Return (x, y) of the center of cell containing provided text 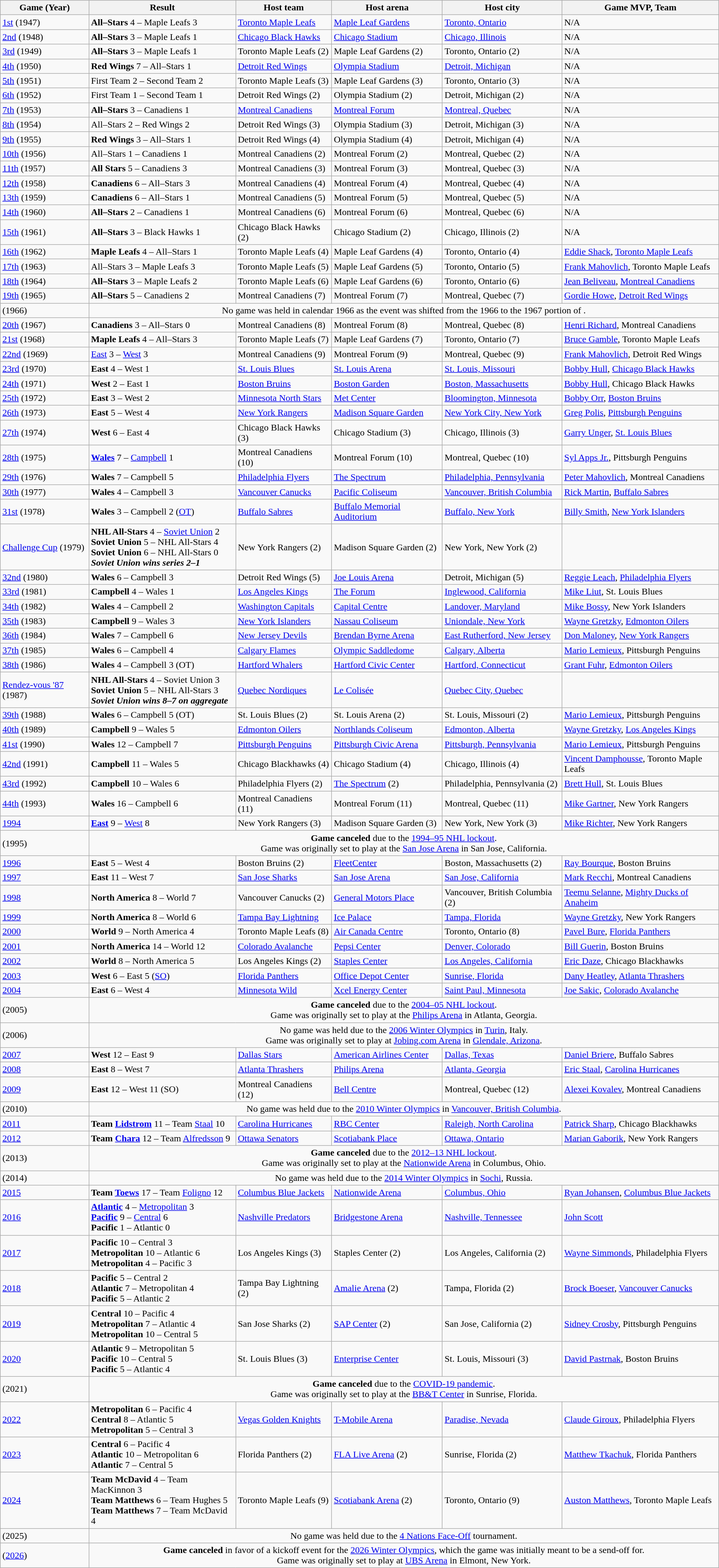
Montreal Forum (11) (387, 803)
Wales 12 – Campbell 7 (162, 744)
Toronto Maple Leafs (5) (284, 267)
Chicago, Illinois (2) (502, 232)
All–Stars 3 – Black Hawks 1 (162, 232)
Game canceled due to the 2004–05 NHL lockout.Game was originally set to play at the Philips Arena in Atlanta, Georgia. (404, 1010)
Paradise, Nevada (502, 1419)
1994 (45, 823)
Philips Arena (387, 1070)
Calgary, Alberta (502, 650)
NHL All-Stars 4 – Soviet Union 3Soviet Union 5 – NHL All-Stars 3Soviet Union wins 8–7 on aggregate (162, 690)
Wales 7 – Campbell 1 (162, 458)
Game (Year) (45, 8)
Buffalo, New York (502, 512)
Wayne Simmonds, Philadelphia Flyers (641, 1253)
Nassau Coliseum (387, 621)
Canadiens 3 – All–Stars 0 (162, 325)
Scotiabank Arena (2) (387, 1500)
Vancouver, British Columbia (2) (502, 897)
San Jose Arena (387, 878)
7th (1953) (45, 110)
No game was held due to the 2014 Winter Olympics in Sochi, Russia. (404, 1178)
Boston Bruins (284, 383)
Columbus, Ohio (502, 1192)
Tampa, Florida (2) (502, 1288)
St. Louis Blues (2) (284, 715)
No game was held due to the 2006 Winter Olympics in Turin, Italy.Game was originally set to play at Jobing.com Arena in Glendale, Arizona. (404, 1035)
1st (1947) (45, 22)
Toronto, Ontario (4) (502, 252)
Mark Recchi, Montreal Canadiens (641, 878)
21st (1968) (45, 339)
Bloomington, Minnesota (502, 398)
(1995) (45, 843)
NHL All-Stars 4 – Soviet Union 2Soviet Union 5 – NHL All-Stars 4Soviet Union 6 – NHL All-Stars 0Soviet Union wins series 2–1 (162, 547)
Pacific Coliseum (387, 492)
Atlantic 9 – Metropolitan 5Pacific 10 – Central 5Pacific 5 – Atlantic 4 (162, 1359)
Game canceled due to the COVID-19 pandemic.Game was originally set to play at the BB&T Center in Sunrise, Florida. (404, 1389)
Olympia Stadium (2) (387, 95)
Patrick Sharp, Chicago Blackhawks (641, 1124)
Los Angeles, California (2) (502, 1253)
All Stars 5 – Canadiens 3 (162, 168)
All–Stars 1 – Canadiens 1 (162, 154)
Pittsburgh Penguins (284, 744)
Gordie Howe, Detroit Red Wings (641, 296)
Campbell 10 – Wales 6 (162, 784)
East 4 – West 1 (162, 369)
Tampa Bay Lightning (2) (284, 1288)
Columbus Blue Jackets (284, 1192)
Team Chara 12 – Team Alfredsson 9 (162, 1138)
Montreal Canadiens (7) (284, 296)
Maple Leaf Gardens (6) (387, 281)
Chicago Blackhawks (4) (284, 764)
Wales 3 – Campbell 2 (OT) (162, 512)
2009 (45, 1089)
Detroit, Michigan (3) (502, 124)
Montreal Canadiens (5) (284, 198)
West 2 – East 1 (162, 383)
The Spectrum (387, 477)
Detroit, Michigan (2) (502, 95)
(2005) (45, 1010)
Air Canada Centre (387, 932)
Xcel Energy Center (387, 990)
Chicago, Illinois (4) (502, 764)
Ottawa, Ontario (502, 1138)
East 12 – West 11 (SO) (162, 1089)
Maple Leaf Gardens (5) (387, 267)
Chicago Stadium (387, 37)
Wayne Gretzky, New York Rangers (641, 917)
Le Colisée (387, 690)
St. Louis, Missouri (502, 369)
Sunrise, Florida (502, 975)
Team McDavid 4 – Team MacKinnon 3Team Matthews 6 – Team Hughes 5Team Matthews 7 – Team McDavid 4 (162, 1500)
10th (1956) (45, 154)
Reggie Leach, Philadelphia Flyers (641, 577)
Maple Leaf Gardens (387, 22)
The Spectrum (2) (387, 784)
Florida Panthers (2) (284, 1455)
Dallas Stars (284, 1055)
Bruce Gamble, Toronto Maple Leafs (641, 339)
Philadelphia, Pennsylvania (502, 477)
Montreal, Quebec (11) (502, 803)
Host arena (387, 8)
Pacific 5 – Central 2Atlantic 7 – Metropolitan 4Pacific 5 – Atlantic 2 (162, 1288)
All–Stars 3 – Maple Leafs 3 (162, 267)
Rick Martin, Buffalo Sabres (641, 492)
Maple Leafs 4 – All–Stars 1 (162, 252)
Nashville Predators (284, 1217)
8th (1954) (45, 124)
North America 14 – World 12 (162, 946)
Claude Giroux, Philadelphia Flyers (641, 1419)
Atlantic 4 – Metropolitan 3Pacific 9 – Central 6Pacific 1 – Atlantic 0 (162, 1217)
2022 (45, 1419)
Garry Unger, St. Louis Blues (641, 432)
28th (1975) (45, 458)
Frank Mahovlich, Detroit Red Wings (641, 354)
New York City, New York (502, 412)
Wales 7 – Campbell 5 (162, 477)
Canadiens 6 – All–Stars 3 (162, 183)
Maple Leaf Gardens (2) (387, 51)
First Team 1 – Second Team 1 (162, 95)
Chicago Stadium (4) (387, 764)
44th (1993) (45, 803)
Bobby Orr, Boston Bruins (641, 398)
St. Louis, Missouri (2) (502, 715)
Toronto, Ontario (3) (502, 81)
Joe Sakic, Colorado Avalanche (641, 990)
23rd (1970) (45, 369)
38th (1986) (45, 665)
Vegas Golden Knights (284, 1419)
4th (1950) (45, 66)
Hartford Whalers (284, 665)
15th (1961) (45, 232)
Philadelphia, Pennsylvania (2) (502, 784)
Toronto Maple Leafs (284, 22)
Detroit Red Wings (2) (284, 95)
Enterprise Center (387, 1359)
World 8 – North America 5 (162, 961)
Central 6 – Pacific 4Atlantic 10 – Metropolitan 6Atlantic 7 – Central 5 (162, 1455)
Philadelphia Flyers (284, 477)
Wayne Gretzky, Los Angeles Kings (641, 729)
Montreal, Quebec (6) (502, 212)
Minnesota North Stars (284, 398)
FleetCenter (387, 863)
6th (1952) (45, 95)
Challenge Cup (1979) (45, 547)
San Jose, California (2) (502, 1323)
18th (1964) (45, 281)
13th (1959) (45, 198)
Montreal, Quebec (8) (502, 325)
Eric Staal, Carolina Hurricanes (641, 1070)
Montreal, Quebec (3) (502, 168)
Maple Leafs 4 – All–Stars 3 (162, 339)
Pacific 10 – Central 3Metropolitan 10 – Atlantic 6Metropolitan 4 – Pacific 3 (162, 1253)
Buffalo Sabres (284, 512)
St. Louis Blues (3) (284, 1359)
Olympia Stadium (3) (387, 124)
Central 10 – Pacific 4Metropolitan 7 – Atlantic 4Metropolitan 10 – Central 5 (162, 1323)
Montreal Canadiens (9) (284, 354)
No game was held in calendar 1966 as the event was shifted from the 1966 to the 1967 portion of . (404, 310)
Brett Hull, St. Louis Blues (641, 784)
Mike Liut, St. Louis Blues (641, 592)
(2026) (45, 1555)
New York Islanders (284, 621)
Don Maloney, New York Rangers (641, 636)
2003 (45, 975)
Montreal, Quebec (12) (502, 1089)
Montreal Forum (10) (387, 458)
Montreal, Quebec (502, 110)
2023 (45, 1455)
Campbell 9 – Wales 5 (162, 729)
Bill Guerin, Boston Bruins (641, 946)
Ray Bourque, Boston Bruins (641, 863)
34th (1982) (45, 606)
Olympic Saddledome (387, 650)
Campbell 4 – Wales 1 (162, 592)
Campbell 9 – Wales 3 (162, 621)
Boston Bruins (2) (284, 863)
Los Angeles, California (502, 961)
Vancouver Canucks (2) (284, 897)
27th (1974) (45, 432)
Montreal Canadiens (6) (284, 212)
2019 (45, 1323)
No game was held due to the 2010 Winter Olympics in Vancouver, British Columbia. (404, 1109)
Dany Heatley, Atlanta Thrashers (641, 975)
Sunrise, Florida (2) (502, 1455)
Calgary Flames (284, 650)
Chicago, Illinois (3) (502, 432)
Billy Smith, New York Islanders (641, 512)
North America 8 – World 6 (162, 917)
2007 (45, 1055)
Los Angeles Kings (2) (284, 961)
Montreal Forum (8) (387, 325)
First Team 2 – Second Team 2 (162, 81)
Montreal Forum (4) (387, 183)
Result (162, 8)
All–Stars 3 – Maple Leafs 2 (162, 281)
Toronto Maple Leafs (9) (284, 1500)
Chicago Black Hawks (3) (284, 432)
Matthew Tkachuk, Florida Panthers (641, 1455)
Madison Square Garden (387, 412)
Montreal, Quebec (2) (502, 154)
Mike Bossy, New York Islanders (641, 606)
Mike Gartner, New York Rangers (641, 803)
Boston, Massachusetts (502, 383)
San Jose, California (502, 878)
(2014) (45, 1178)
Nationwide Arena (387, 1192)
East 9 – West 8 (162, 823)
Quebec City, Quebec (502, 690)
David Pastrnak, Boston Bruins (641, 1359)
The Forum (387, 592)
East 8 – West 7 (162, 1070)
Montreal, Quebec (9) (502, 354)
Hartford, Connecticut (502, 665)
All–Stars 4 – Maple Leafs 3 (162, 22)
Peter Mahovlich, Montreal Canadiens (641, 477)
St. Louis Arena (387, 369)
Detroit Red Wings (284, 66)
San Jose Sharks (2) (284, 1323)
All–Stars 3 – Canadiens 1 (162, 110)
Staples Center (387, 961)
30th (1977) (45, 492)
40th (1989) (45, 729)
Chicago Black Hawks (2) (284, 232)
St. Louis Arena (2) (387, 715)
Alexei Kovalev, Montreal Canadiens (641, 1089)
Rendez-vous '87 (1987) (45, 690)
2018 (45, 1288)
Toronto, Ontario (7) (502, 339)
Ice Palace (387, 917)
Los Angeles Kings (284, 592)
Toronto Maple Leafs (8) (284, 932)
Maple Leaf Gardens (3) (387, 81)
Montreal Forum (7) (387, 296)
Chicago, Illinois (502, 37)
East 3 – West 3 (162, 354)
(2021) (45, 1389)
Inglewood, California (502, 592)
3rd (1949) (45, 51)
36th (1984) (45, 636)
World 9 – North America 4 (162, 932)
Eric Daze, Chicago Blackhawks (641, 961)
11th (1957) (45, 168)
Montreal Forum (5) (387, 198)
17th (1963) (45, 267)
Campbell 11 – Wales 5 (162, 764)
Florida Panthers (284, 975)
Ottawa Senators (284, 1138)
Quebec Nordiques (284, 690)
Hartford Civic Center (387, 665)
Montreal, Quebec (5) (502, 198)
New York, New York (3) (502, 823)
Minnesota Wild (284, 990)
Vancouver, British Columbia (502, 492)
Edmonton, Alberta (502, 729)
Team Lidstrom 11 – Team Staal 10 (162, 1124)
Montreal, Quebec (10) (502, 458)
(2025) (45, 1536)
Wales 4 – Campbell 2 (162, 606)
RBC Center (387, 1124)
Tampa, Florida (502, 917)
Pepsi Center (387, 946)
New York, New York (2) (502, 547)
Montreal Forum (6) (387, 212)
(2013) (45, 1158)
Montreal Canadiens (284, 110)
Edmonton Oilers (284, 729)
Detroit Red Wings (3) (284, 124)
St. Louis Blues (284, 369)
2015 (45, 1192)
16th (1962) (45, 252)
14th (1960) (45, 212)
2000 (45, 932)
Pittsburgh, Pennsylvania (502, 744)
Game canceled due to the 1994–95 NHL lockout.Game was originally set to play at the San Jose Arena in San Jose, California. (404, 843)
East 3 – West 2 (162, 398)
Syl Apps Jr., Pittsburgh Penguins (641, 458)
2012 (45, 1138)
American Airlines Center (387, 1055)
Bridgestone Arena (387, 1217)
Toronto, Ontario (8) (502, 932)
1996 (45, 863)
Pittsburgh Civic Arena (387, 744)
37th (1985) (45, 650)
St. Louis, Missouri (3) (502, 1359)
Montreal Canadiens (8) (284, 325)
West 12 – East 9 (162, 1055)
2008 (45, 1070)
26th (1973) (45, 412)
Wales 4 – Campbell 3 (OT) (162, 665)
Madison Square Garden (2) (387, 547)
Daniel Briere, Buffalo Sabres (641, 1055)
Montreal Canadiens (3) (284, 168)
2004 (45, 990)
Met Center (387, 398)
29th (1976) (45, 477)
Philadelphia Flyers (2) (284, 784)
39th (1988) (45, 715)
All–Stars 5 – Canadiens 2 (162, 296)
Olympia Stadium (387, 66)
Nashville, Tennessee (502, 1217)
Frank Mahovlich, Toronto Maple Leafs (641, 267)
Toronto, Ontario (5) (502, 267)
Dallas, Texas (502, 1055)
Montreal, Quebec (7) (502, 296)
Detroit, Michigan (4) (502, 139)
Toronto Maple Leafs (2) (284, 51)
Boston Garden (387, 383)
Montreal Forum (2) (387, 154)
Chicago Black Hawks (284, 37)
2001 (45, 946)
Brendan Byrne Arena (387, 636)
Wales 7 – Campbell 6 (162, 636)
Toronto, Ontario (2) (502, 51)
Detroit Red Wings (4) (284, 139)
Wales 4 – Campbell 3 (162, 492)
Office Depot Center (387, 975)
25th (1972) (45, 398)
31st (1978) (45, 512)
SAP Center (2) (387, 1323)
Olympia Stadium (4) (387, 139)
1997 (45, 878)
5th (1951) (45, 81)
Montreal Forum (387, 110)
Detroit, Michigan (5) (502, 577)
Wales 6 – Campbell 4 (162, 650)
1999 (45, 917)
Uniondale, New York (502, 621)
T-Mobile Arena (387, 1419)
Saint Paul, Minnesota (502, 990)
2002 (45, 961)
(1966) (45, 310)
Colorado Avalanche (284, 946)
Detroit, Michigan (502, 66)
Montreal Canadiens (4) (284, 183)
12th (1958) (45, 183)
Montreal Canadiens (2) (284, 154)
22nd (1969) (45, 354)
Vancouver Canucks (284, 492)
Chicago Stadium (2) (387, 232)
Toronto, Ontario (9) (502, 1500)
(2010) (45, 1109)
Canadiens 6 – All–Stars 1 (162, 198)
(2006) (45, 1035)
Montreal Canadiens (10) (284, 458)
Toronto Maple Leafs (3) (284, 81)
Teemu Selanne, Mighty Ducks of Anaheim (641, 897)
Vincent Damphousse, Toronto Maple Leafs (641, 764)
Eddie Shack, Toronto Maple Leafs (641, 252)
Mike Richter, New York Rangers (641, 823)
Scotiabank Place (387, 1138)
Boston, Massachusetts (2) (502, 863)
Amalie Arena (2) (387, 1288)
Toronto Maple Leafs (6) (284, 281)
19th (1965) (45, 296)
No game was held due to the 4 Nations Face-Off tournament. (404, 1536)
East 6 – West 4 (162, 990)
Wales 6 – Campbell 5 (OT) (162, 715)
Marian Gaborik, New York Rangers (641, 1138)
2020 (45, 1359)
Wales 6 – Campbell 3 (162, 577)
Maple Leaf Gardens (7) (387, 339)
Red Wings 7 – All–Stars 1 (162, 66)
Auston Matthews, Toronto Maple Leafs (641, 1500)
Game MVP, Team (641, 8)
Northlands Coliseum (387, 729)
Host city (502, 8)
Tampa Bay Lightning (284, 917)
Madison Square Garden (3) (387, 823)
Detroit Red Wings (5) (284, 577)
Toronto Maple Leafs (7) (284, 339)
2017 (45, 1253)
Montreal Canadiens (12) (284, 1089)
New York Rangers (284, 412)
Carolina Hurricanes (284, 1124)
Ryan Johansen, Columbus Blue Jackets (641, 1192)
Atlanta, Georgia (502, 1070)
Red Wings 3 – All–Stars 1 (162, 139)
West 6 – East 4 (162, 432)
Raleigh, North Carolina (502, 1124)
Sidney Crosby, Pittsburgh Penguins (641, 1323)
West 6 – East 5 (SO) (162, 975)
Host team (284, 8)
Maple Leaf Gardens (4) (387, 252)
Brock Boeser, Vancouver Canucks (641, 1288)
41st (1990) (45, 744)
Wales 16 – Campbell 6 (162, 803)
Jean Beliveau, Montreal Canadiens (641, 281)
Team Toews 17 – Team Foligno 12 (162, 1192)
Washington Capitals (284, 606)
Toronto, Ontario (502, 22)
Staples Center (2) (387, 1253)
9th (1955) (45, 139)
Atlanta Thrashers (284, 1070)
All–Stars 2 – Red Wings 2 (162, 124)
Toronto Maple Leafs (4) (284, 252)
Grant Fuhr, Edmonton Oilers (641, 665)
East Rutherford, New Jersey (502, 636)
Capital Centre (387, 606)
2nd (1948) (45, 37)
Bell Centre (387, 1089)
Greg Polis, Pittsburgh Penguins (641, 412)
San Jose Sharks (284, 878)
FLA Live Arena (2) (387, 1455)
All–Stars 2 – Canadiens 1 (162, 212)
42nd (1991) (45, 764)
2016 (45, 1217)
Denver, Colorado (502, 946)
20th (1967) (45, 325)
Landover, Maryland (502, 606)
New York Rangers (3) (284, 823)
John Scott (641, 1217)
Metropolitan 6 – Pacific 4Central 8 – Atlantic 5Metropolitan 5 – Central 3 (162, 1419)
Toronto, Ontario (6) (502, 281)
33rd (1981) (45, 592)
1998 (45, 897)
General Motors Place (387, 897)
Montreal, Quebec (4) (502, 183)
43rd (1992) (45, 784)
2024 (45, 1500)
East 11 – West 7 (162, 878)
Wayne Gretzky, Edmonton Oilers (641, 621)
Buffalo Memorial Auditorium (387, 512)
Chicago Stadium (3) (387, 432)
North America 8 – World 7 (162, 897)
Los Angeles Kings (3) (284, 1253)
Montreal Canadiens (11) (284, 803)
New Jersey Devils (284, 636)
2011 (45, 1124)
Montreal Forum (9) (387, 354)
Game canceled due to the 2012–13 NHL lockout.Game was originally set to play at the Nationwide Arena in Columbus, Ohio. (404, 1158)
35th (1983) (45, 621)
Joe Louis Arena (387, 577)
New York Rangers (2) (284, 547)
Henri Richard, Montreal Canadiens (641, 325)
24th (1971) (45, 383)
32nd (1980) (45, 577)
Pavel Bure, Florida Panthers (641, 932)
Montreal Forum (3) (387, 168)
